Identify which cell holds the provided text, then report its [x, y] central coordinate. 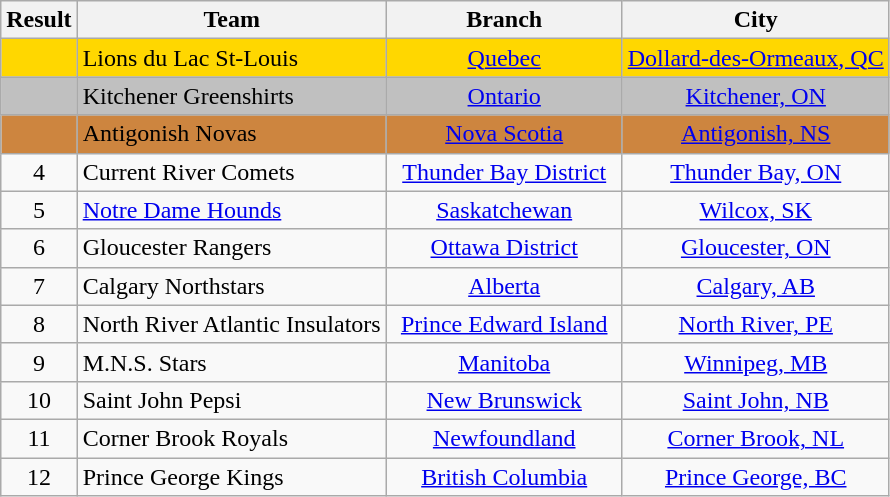
City [756, 20]
Gloucester Rangers [232, 248]
Ontario [504, 96]
New Brunswick [504, 400]
Nova Scotia [504, 134]
Calgary Northstars [232, 286]
Result [39, 20]
Ottawa District [504, 248]
Kitchener, ON [756, 96]
Lions du Lac St-Louis [232, 58]
Quebec [504, 58]
7 [39, 286]
Team [232, 20]
4 [39, 172]
Saint John, NB [756, 400]
Corner Brook, NL [756, 438]
Winnipeg, MB [756, 362]
10 [39, 400]
6 [39, 248]
British Columbia [504, 477]
Branch [504, 20]
Antigonish, NS [756, 134]
Notre Dame Hounds [232, 210]
Thunder Bay, ON [756, 172]
Manitoba [504, 362]
Dollard-des-Ormeaux, QC [756, 58]
12 [39, 477]
Prince George Kings [232, 477]
Thunder Bay District [504, 172]
M.N.S. Stars [232, 362]
Corner Brook Royals [232, 438]
8 [39, 324]
Antigonish Novas [232, 134]
Newfoundland [504, 438]
11 [39, 438]
Gloucester, ON [756, 248]
Saskatchewan [504, 210]
Wilcox, SK [756, 210]
Calgary, AB [756, 286]
North River Atlantic Insulators [232, 324]
9 [39, 362]
North River, PE [756, 324]
5 [39, 210]
Prince Edward Island [504, 324]
Kitchener Greenshirts [232, 96]
Alberta [504, 286]
Saint John Pepsi [232, 400]
Current River Comets [232, 172]
Prince George, BC [756, 477]
